From the cell containing the given text, extract its center point as [X, Y] coordinate. 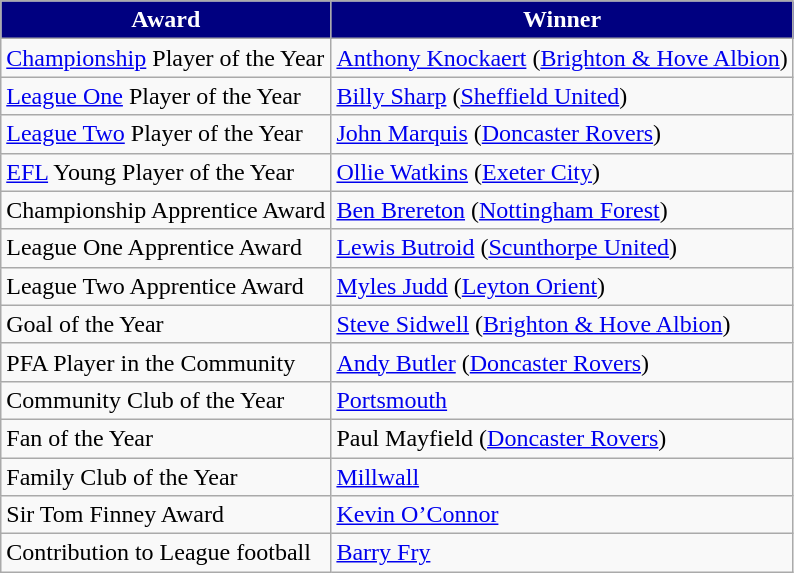
Winner [562, 20]
Billy Sharp (Sheffield United) [562, 96]
Anthony Knockaert (Brighton & Hove Albion) [562, 58]
League Two Player of the Year [166, 134]
PFA Player in the Community [166, 362]
Championship Apprentice Award [166, 210]
Portsmouth [562, 400]
Steve Sidwell (Brighton & Hove Albion) [562, 324]
Ollie Watkins (Exeter City) [562, 172]
Ben Brereton (Nottingham Forest) [562, 210]
Myles Judd (Leyton Orient) [562, 286]
Millwall [562, 477]
Goal of the Year [166, 324]
Andy Butler (Doncaster Rovers) [562, 362]
EFL Young Player of the Year [166, 172]
League Two Apprentice Award [166, 286]
Championship Player of the Year [166, 58]
Lewis Butroid (Scunthorpe United) [562, 248]
Fan of the Year [166, 438]
Sir Tom Finney Award [166, 515]
League One Apprentice Award [166, 248]
League One Player of the Year [166, 96]
Barry Fry [562, 553]
Family Club of the Year [166, 477]
John Marquis (Doncaster Rovers) [562, 134]
Contribution to League football [166, 553]
Community Club of the Year [166, 400]
Paul Mayfield (Doncaster Rovers) [562, 438]
Award [166, 20]
Kevin O’Connor [562, 515]
